Pinpoint the cell where the given text exists, returning its (X, Y) midpoint coordinate. 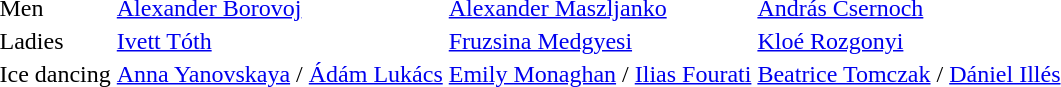
Ivett Tóth (280, 41)
Fruzsina Medgyesi (600, 41)
